Detect which cell encompasses the target text, then output its (x, y) center coordinate. 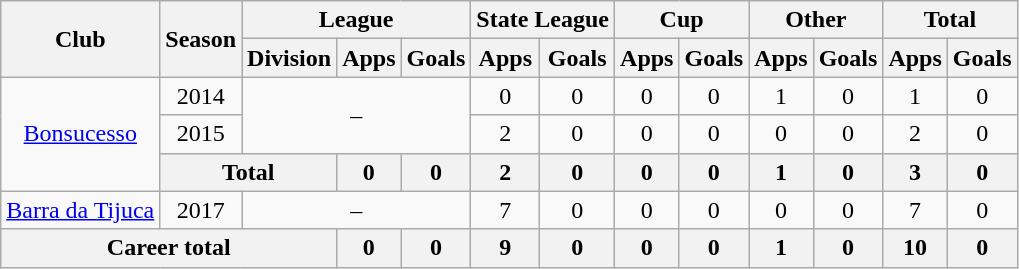
Season (201, 39)
Club (80, 39)
Cup (682, 20)
State League (543, 20)
2015 (201, 134)
10 (915, 248)
Barra da Tijuca (80, 210)
2017 (201, 210)
Career total (169, 248)
2014 (201, 96)
Division (290, 58)
Other (816, 20)
Bonsucesso (80, 134)
9 (506, 248)
League (356, 20)
3 (915, 172)
